Extract the [x, y] coordinate from the center of the cell holding the provided text.  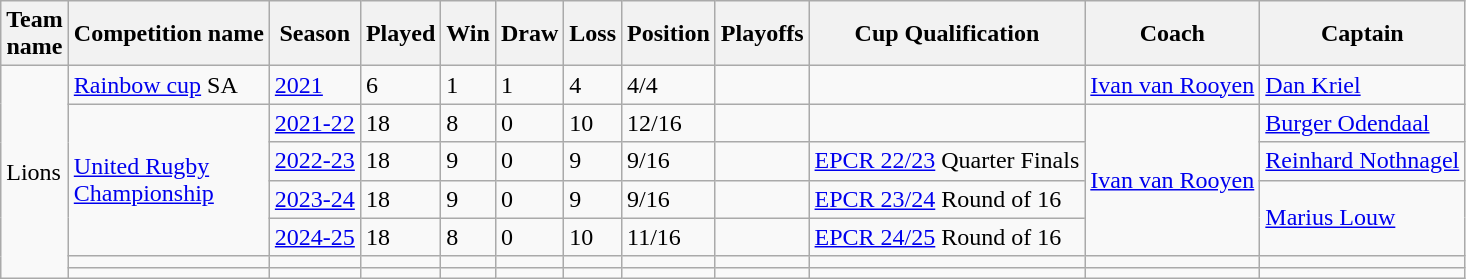
2023-24 [314, 199]
Position [669, 34]
4 [593, 85]
Captain [1362, 34]
Coach [1172, 34]
2021 [314, 85]
United RugbyChampionship [168, 180]
EPCR 23/24 Round of 16 [947, 199]
Season [314, 34]
4/4 [669, 85]
Win [468, 34]
Reinhard Nothnagel [1362, 161]
Played [400, 34]
2022-23 [314, 161]
11/16 [669, 237]
2021-22 [314, 123]
Burger Odendaal [1362, 123]
EPCR 22/23 Quarter Finals [947, 161]
Loss [593, 34]
6 [400, 85]
Playoffs [762, 34]
Marius Louw [1362, 218]
EPCR 24/25 Round of 16 [947, 237]
Rainbow cup SA [168, 85]
Cup Qualification [947, 34]
12/16 [669, 123]
Lions [35, 172]
Competition name [168, 34]
Draw [529, 34]
Dan Kriel [1362, 85]
Teamname [35, 34]
2024-25 [314, 237]
